Locate the cell with the specified text and output its [X, Y] center coordinate. 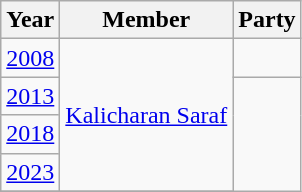
Party [267, 20]
2008 [30, 58]
Member [146, 20]
2023 [30, 172]
2018 [30, 134]
Kalicharan Saraf [146, 115]
2013 [30, 96]
Year [30, 20]
